Find where the given text appears and provide that cell's center as (X, Y) coordinate. 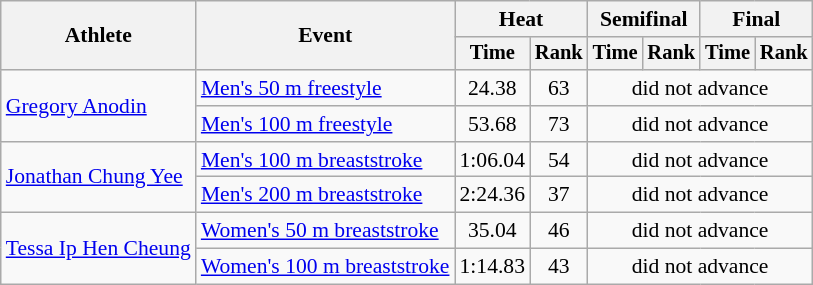
53.68 (492, 124)
2:24.36 (492, 195)
37 (559, 195)
Men's 50 m freestyle (326, 88)
73 (559, 124)
46 (559, 231)
24.38 (492, 88)
Men's 100 m breaststroke (326, 160)
35.04 (492, 231)
Event (326, 36)
Jonathan Chung Yee (98, 178)
Gregory Anodin (98, 106)
Final (756, 19)
Heat (520, 19)
Men's 100 m freestyle (326, 124)
1:14.83 (492, 267)
Women's 100 m breaststroke (326, 267)
Semifinal (644, 19)
Men's 200 m breaststroke (326, 195)
63 (559, 88)
43 (559, 267)
1:06.04 (492, 160)
Tessa Ip Hen Cheung (98, 248)
Women's 50 m breaststroke (326, 231)
54 (559, 160)
Athlete (98, 36)
